Find where the given text appears and provide that cell's center as (x, y) coordinate. 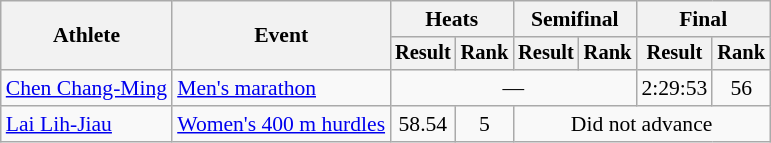
56 (741, 88)
— (513, 88)
2:29:53 (674, 88)
Men's marathon (281, 88)
Heats (452, 19)
Lai Lih-Jiau (86, 124)
Event (281, 36)
Athlete (86, 36)
Chen Chang-Ming (86, 88)
Did not advance (642, 124)
Semifinal (574, 19)
Final (703, 19)
58.54 (423, 124)
Women's 400 m hurdles (281, 124)
5 (485, 124)
